Return (X, Y) of the center of cell containing provided text 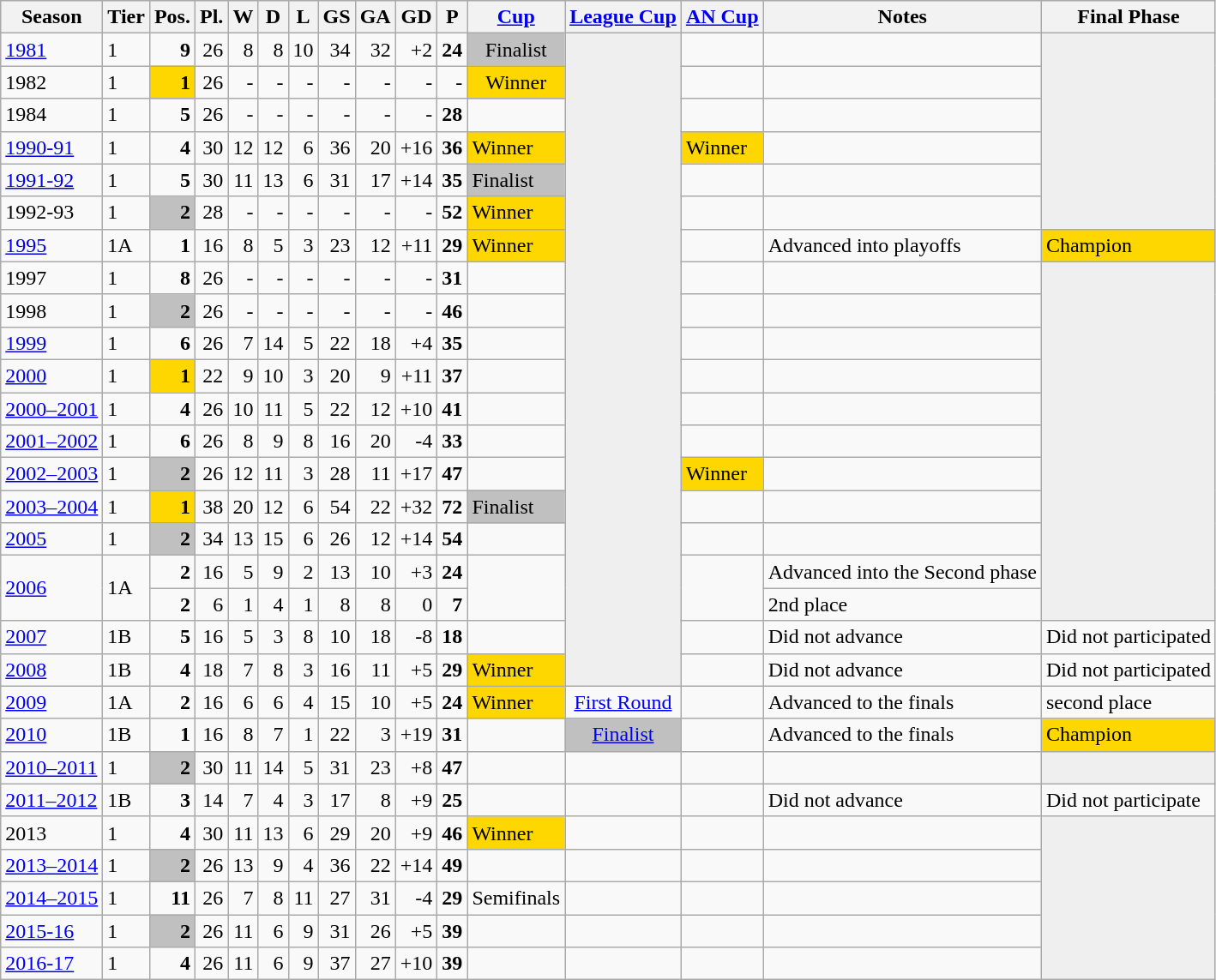
1995 (51, 245)
First Round (623, 702)
2009 (51, 702)
2016-17 (51, 964)
38 (211, 507)
52 (453, 213)
+2 (417, 50)
1984 (51, 115)
72 (453, 507)
32 (376, 50)
2007 (51, 637)
2008 (51, 670)
Pl. (211, 17)
2014–2015 (51, 898)
+4 (417, 343)
2013–2014 (51, 865)
1997 (51, 278)
Advanced into the Second phase (902, 572)
AN Cup (722, 17)
2010–2011 (51, 767)
41 (453, 409)
GA (376, 17)
Advanced into playoffs (902, 245)
2003–2004 (51, 507)
1999 (51, 343)
2006 (51, 588)
+8 (417, 767)
+17 (417, 474)
2011–2012 (51, 800)
+16 (417, 147)
1990-91 (51, 147)
GD (417, 17)
Pos. (172, 17)
2nd place (902, 604)
W (244, 17)
2015-16 (51, 930)
Tier (127, 17)
Did not participate (1129, 800)
L (304, 17)
2002–2003 (51, 474)
+19 (417, 735)
33 (453, 442)
25 (453, 800)
+3 (417, 572)
GS (336, 17)
League Cup (623, 17)
1991-92 (51, 180)
-8 (417, 637)
2013 (51, 833)
1982 (51, 82)
2000 (51, 376)
Semifinals (516, 898)
49 (453, 865)
2000–2001 (51, 409)
1992-93 (51, 213)
Final Phase (1129, 17)
1998 (51, 310)
0 (417, 604)
2005 (51, 539)
Season (51, 17)
P (453, 17)
second place (1129, 702)
+32 (417, 507)
1981 (51, 50)
Cup (516, 17)
2001–2002 (51, 442)
2010 (51, 735)
D (273, 17)
Notes (902, 17)
